Scan for the cell matching the given text and deliver its (x, y) coordinate at center. 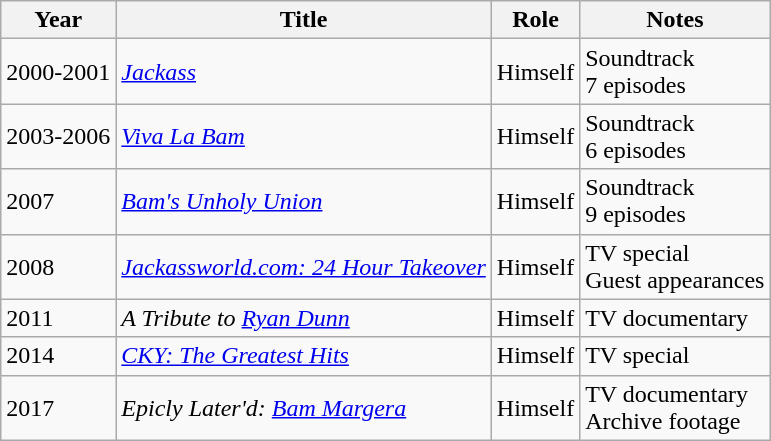
TV special (675, 356)
Year (58, 20)
2003-2006 (58, 136)
Jackassworld.com: 24 Hour Takeover (304, 266)
Role (535, 20)
Jackass (304, 72)
2000-2001 (58, 72)
2007 (58, 202)
Soundtrack6 episodes (675, 136)
Title (304, 20)
2014 (58, 356)
TV documentaryArchive footage (675, 408)
CKY: The Greatest Hits (304, 356)
Epicly Later'd: Bam Margera (304, 408)
TV specialGuest appearances (675, 266)
A Tribute to Ryan Dunn (304, 318)
TV documentary (675, 318)
2011 (58, 318)
Viva La Bam (304, 136)
2017 (58, 408)
Soundtrack9 episodes (675, 202)
Notes (675, 20)
Soundtrack7 episodes (675, 72)
2008 (58, 266)
Bam's Unholy Union (304, 202)
